Scan for the cell matching the given text and deliver its [x, y] coordinate at center. 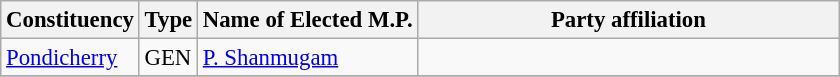
Constituency [70, 20]
Name of Elected M.P. [307, 20]
P. Shanmugam [307, 58]
Pondicherry [70, 58]
GEN [168, 58]
Party affiliation [628, 20]
Type [168, 20]
